Return the [X, Y] coordinate for the center point of the cell that contains the specified text.  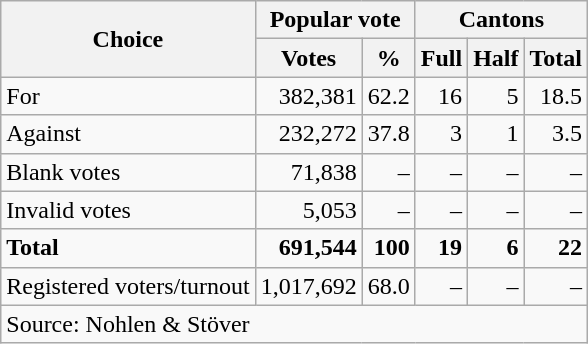
382,381 [308, 96]
18.5 [556, 96]
Source: Nohlen & Stöver [294, 324]
Blank votes [128, 172]
22 [556, 248]
71,838 [308, 172]
19 [441, 248]
Choice [128, 39]
68.0 [388, 286]
Cantons [501, 20]
16 [441, 96]
For [128, 96]
Against [128, 134]
1 [496, 134]
Votes [308, 58]
100 [388, 248]
Popular vote [335, 20]
% [388, 58]
5 [496, 96]
Half [496, 58]
6 [496, 248]
62.2 [388, 96]
691,544 [308, 248]
5,053 [308, 210]
3 [441, 134]
232,272 [308, 134]
Full [441, 58]
3.5 [556, 134]
37.8 [388, 134]
1,017,692 [308, 286]
Invalid votes [128, 210]
Registered voters/turnout [128, 286]
